Find where the given text appears and provide that cell's center as [x, y] coordinate. 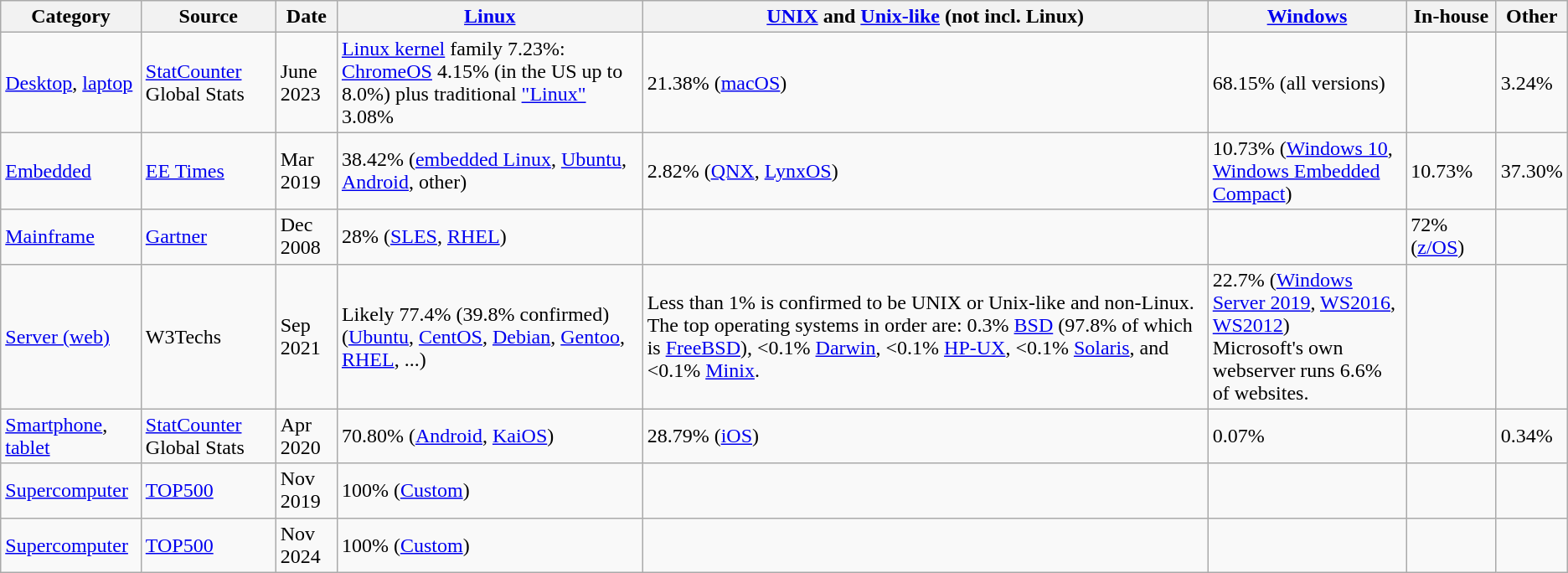
68.15% (all versions) [1307, 82]
In‑house [1451, 17]
37.30% [1531, 171]
EE Times [208, 171]
Linux [489, 17]
Linux kernel family 7.23%: ChromeOS 4.15% (in the US up to 8.0%) plus traditional "Linux" 3.08% [489, 82]
Mainframe [71, 236]
0.34% [1531, 436]
Gartner [208, 236]
Smartphone, tablet [71, 436]
Sep 2021 [307, 337]
21.38% (macOS) [925, 82]
June 2023 [307, 82]
10.73% [1451, 171]
Desktop, laptop [71, 82]
Nov 2019 [307, 491]
70.80% (Android, KaiOS) [489, 436]
3.24% [1531, 82]
0.07% [1307, 436]
28.79% (iOS) [925, 436]
38.42% (embedded Linux, Ubuntu, Android, other) [489, 171]
10.73% (Windows 10, Windows Embedded Compact) [1307, 171]
Nov 2024 [307, 545]
Source [208, 17]
Server (web) [71, 337]
Likely 77.4% (39.8% confirmed) (Ubuntu, CentOS, Debian, Gentoo, RHEL, ...) [489, 337]
28% (SLES, RHEL) [489, 236]
Date [307, 17]
Windows [1307, 17]
Apr 2020 [307, 436]
Dec 2008 [307, 236]
Other [1531, 17]
Category [71, 17]
UNIX and Unix-like (not incl. Linux) [925, 17]
Mar 2019 [307, 171]
W3Techs [208, 337]
22.7% (Windows Server 2019, WS2016, WS2012)Microsoft's own webserver runs 6.6% of websites. [1307, 337]
72% (z/OS) [1451, 236]
2.82% (QNX, LynxOS) [925, 171]
Embedded [71, 171]
